Detect which cell encompasses the target text, then output its (X, Y) center coordinate. 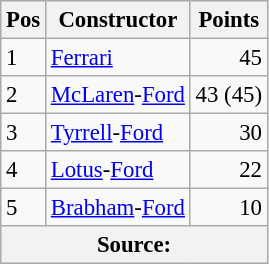
30 (228, 133)
Brabham-Ford (118, 208)
Constructor (118, 20)
22 (228, 170)
1 (24, 58)
45 (228, 58)
Pos (24, 20)
3 (24, 133)
Ferrari (118, 58)
4 (24, 170)
5 (24, 208)
Points (228, 20)
Source: (134, 245)
McLaren-Ford (118, 95)
2 (24, 95)
Tyrrell-Ford (118, 133)
10 (228, 208)
Lotus-Ford (118, 170)
43 (45) (228, 95)
